Return (X, Y) of the center of cell containing provided text 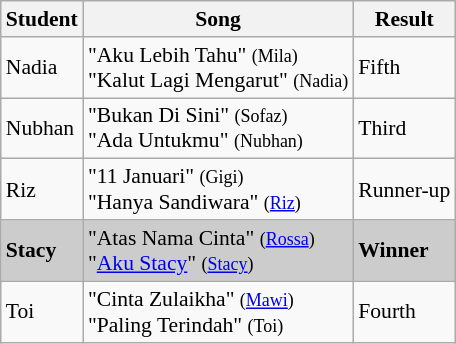
Third (404, 128)
Result (404, 19)
Nadia (42, 68)
Nubhan (42, 128)
"Bukan Di Sini" (Sofaz) "Ada Untukmu" (Nubhan) (218, 128)
Fifth (404, 68)
Fourth (404, 312)
"Aku Lebih Tahu" (Mila) "Kalut Lagi Mengarut" (Nadia) (218, 68)
Runner-up (404, 190)
Student (42, 19)
Toi (42, 312)
Stacy (42, 250)
"Cinta Zulaikha" (Mawi) "Paling Terindah" (Toi) (218, 312)
Song (218, 19)
"11 Januari" (Gigi) "Hanya Sandiwara" (Riz) (218, 190)
"Atas Nama Cinta" (Rossa) "Aku Stacy" (Stacy) (218, 250)
Winner (404, 250)
Riz (42, 190)
